From the cell containing the given text, extract its center point as [X, Y] coordinate. 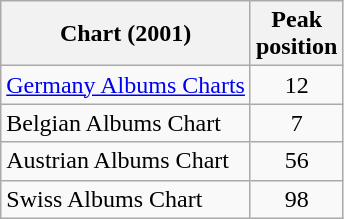
7 [296, 123]
Swiss Albums Chart [126, 199]
12 [296, 85]
Peakposition [296, 34]
98 [296, 199]
Germany Albums Charts [126, 85]
Austrian Albums Chart [126, 161]
Chart (2001) [126, 34]
Belgian Albums Chart [126, 123]
56 [296, 161]
